Detect which cell encompasses the target text, then output its [x, y] center coordinate. 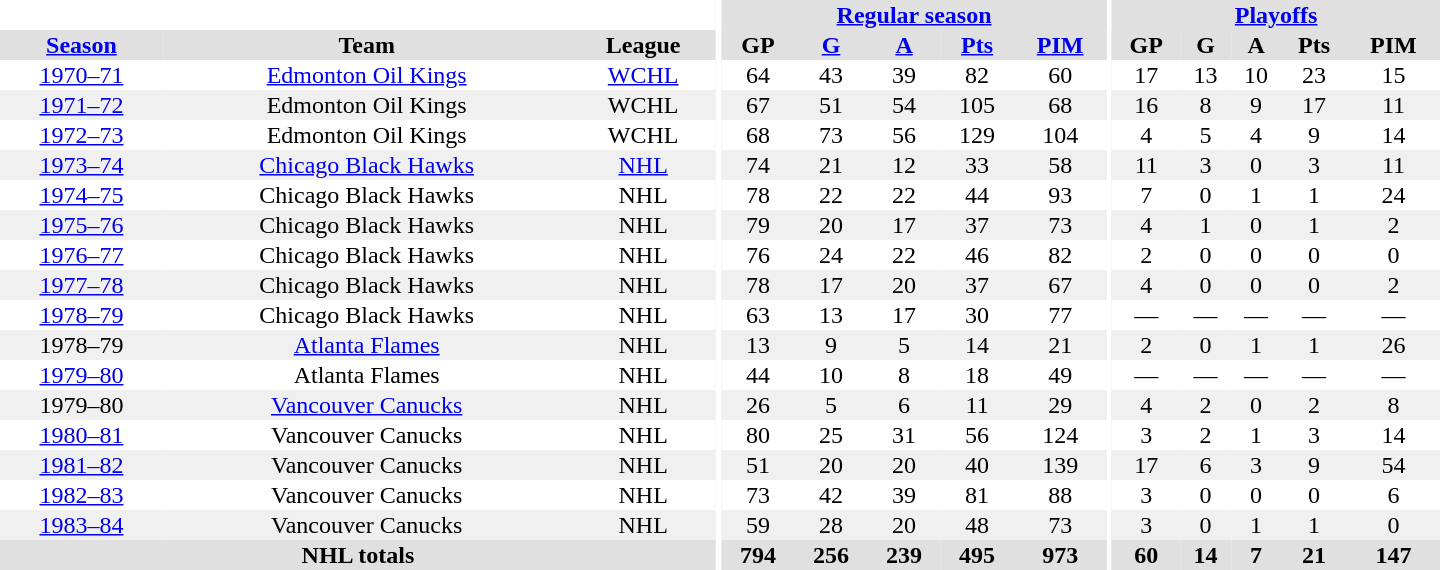
64 [758, 75]
NHL totals [358, 555]
1973–74 [82, 165]
1972–73 [82, 135]
Playoffs [1276, 15]
495 [978, 555]
1970–71 [82, 75]
43 [832, 75]
49 [1060, 375]
1971–72 [82, 105]
18 [978, 375]
124 [1060, 435]
63 [758, 315]
League [642, 45]
147 [1394, 555]
25 [832, 435]
1981–82 [82, 465]
1977–78 [82, 285]
28 [832, 525]
81 [978, 495]
1976–77 [82, 255]
33 [978, 165]
1974–75 [82, 195]
48 [978, 525]
104 [1060, 135]
40 [978, 465]
1983–84 [82, 525]
973 [1060, 555]
1980–81 [82, 435]
79 [758, 225]
105 [978, 105]
30 [978, 315]
1982–83 [82, 495]
88 [1060, 495]
74 [758, 165]
42 [832, 495]
1975–76 [82, 225]
46 [978, 255]
93 [1060, 195]
15 [1394, 75]
256 [832, 555]
76 [758, 255]
31 [904, 435]
Season [82, 45]
139 [1060, 465]
129 [978, 135]
23 [1314, 75]
80 [758, 435]
77 [1060, 315]
29 [1060, 405]
59 [758, 525]
58 [1060, 165]
16 [1146, 105]
12 [904, 165]
Team [367, 45]
794 [758, 555]
239 [904, 555]
Regular season [914, 15]
